Return the (x, y) coordinate for the center point of the cell that contains the specified text.  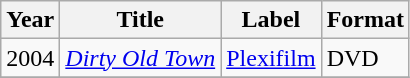
Year (30, 20)
Plexifilm (271, 58)
Title (140, 20)
DVD (365, 58)
2004 (30, 58)
Label (271, 20)
Dirty Old Town (140, 58)
Format (365, 20)
